Find where the given text appears and provide that cell's center as [X, Y] coordinate. 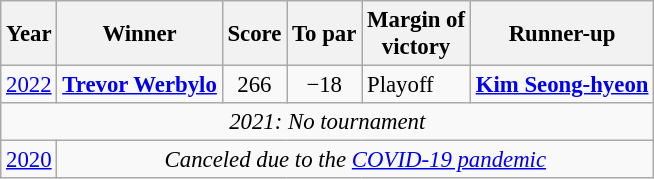
−18 [324, 85]
Year [29, 34]
Kim Seong-hyeon [562, 85]
Winner [140, 34]
2022 [29, 85]
Playoff [416, 85]
266 [254, 85]
Score [254, 34]
To par [324, 34]
Canceled due to the COVID-19 pandemic [356, 160]
Margin ofvictory [416, 34]
Runner-up [562, 34]
2020 [29, 160]
Trevor Werbylo [140, 85]
2021: No tournament [328, 122]
